Extract the (x, y) coordinate from the center of the cell holding the provided text.  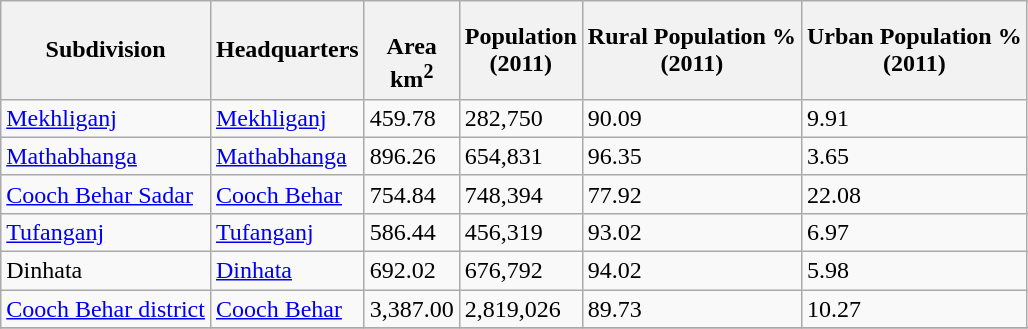
459.78 (412, 118)
3.65 (914, 156)
676,792 (520, 271)
754.84 (412, 194)
Subdivision (106, 50)
Cooch Behar district (106, 309)
90.09 (692, 118)
3,387.00 (412, 309)
10.27 (914, 309)
456,319 (520, 232)
22.08 (914, 194)
93.02 (692, 232)
94.02 (692, 271)
6.97 (914, 232)
Headquarters (287, 50)
89.73 (692, 309)
96.35 (692, 156)
Cooch Behar Sadar (106, 194)
Rural Population %(2011) (692, 50)
Areakm2 (412, 50)
586.44 (412, 232)
692.02 (412, 271)
654,831 (520, 156)
748,394 (520, 194)
5.98 (914, 271)
Population(2011) (520, 50)
Urban Population % (2011) (914, 50)
896.26 (412, 156)
2,819,026 (520, 309)
9.91 (914, 118)
282,750 (520, 118)
77.92 (692, 194)
